Capture the cell that displays the provided text and extract its (X, Y) central coordinate. 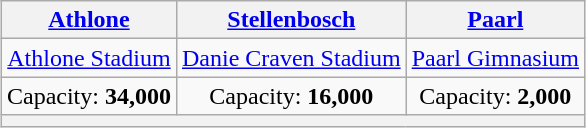
Paarl Gimnasium (495, 58)
Danie Craven Stadium (291, 58)
Stellenbosch (291, 20)
Capacity: 34,000 (88, 96)
Capacity: 16,000 (291, 96)
Capacity: 2,000 (495, 96)
Athlone (88, 20)
Paarl (495, 20)
Athlone Stadium (88, 58)
